Search for the cell housing the specified text and yield its [X, Y] center coordinate. 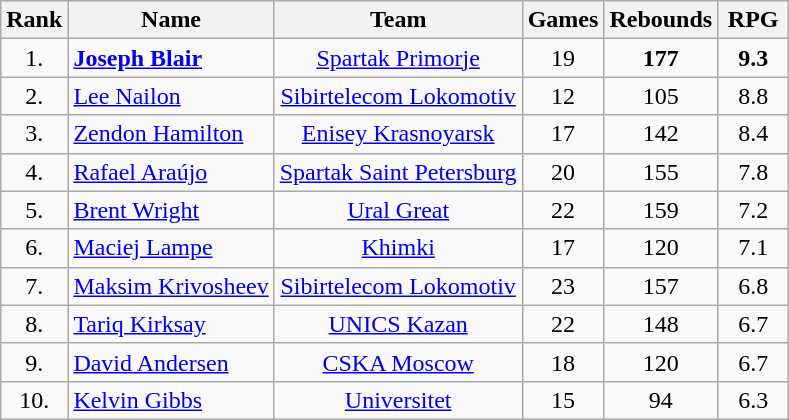
Rank [34, 20]
7.8 [754, 172]
7.2 [754, 210]
2. [34, 96]
Brent Wright [171, 210]
7. [34, 286]
Zendon Hamilton [171, 134]
15 [563, 400]
Ural Great [398, 210]
148 [661, 324]
157 [661, 286]
105 [661, 96]
Lee Nailon [171, 96]
9. [34, 362]
Tariq Kirksay [171, 324]
12 [563, 96]
6.3 [754, 400]
142 [661, 134]
David Andersen [171, 362]
Name [171, 20]
8.4 [754, 134]
Universitet [398, 400]
159 [661, 210]
6. [34, 248]
3. [34, 134]
Enisey Krasnoyarsk [398, 134]
1. [34, 58]
177 [661, 58]
20 [563, 172]
Joseph Blair [171, 58]
4. [34, 172]
CSKA Moscow [398, 362]
5. [34, 210]
8.8 [754, 96]
19 [563, 58]
Khimki [398, 248]
Rafael Araújo [171, 172]
7.1 [754, 248]
10. [34, 400]
155 [661, 172]
Spartak Saint Petersburg [398, 172]
8. [34, 324]
6.8 [754, 286]
Games [563, 20]
Spartak Primorje [398, 58]
94 [661, 400]
Kelvin Gibbs [171, 400]
9.3 [754, 58]
18 [563, 362]
23 [563, 286]
Team [398, 20]
UNICS Kazan [398, 324]
Rebounds [661, 20]
RPG [754, 20]
Maciej Lampe [171, 248]
Maksim Krivosheev [171, 286]
